Determine the (X, Y) coordinate at the center of the cell enclosing the given text.  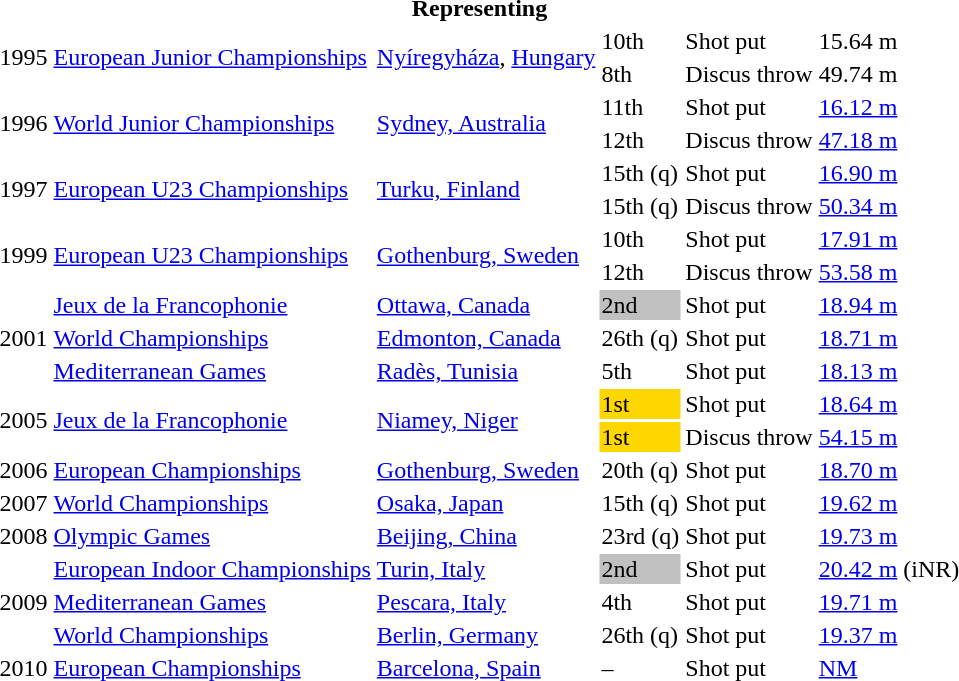
Olympic Games (212, 536)
8th (640, 74)
Niamey, Niger (486, 420)
5th (640, 371)
Ottawa, Canada (486, 305)
4th (640, 602)
Turin, Italy (486, 569)
European Indoor Championships (212, 569)
Pescara, Italy (486, 602)
Berlin, Germany (486, 635)
20th (q) (640, 470)
Nyíregyháza, Hungary (486, 58)
Osaka, Japan (486, 503)
23rd (q) (640, 536)
Radès, Tunisia (486, 371)
Turku, Finland (486, 190)
Edmonton, Canada (486, 338)
World Junior Championships (212, 124)
Beijing, China (486, 536)
European Championships (212, 470)
11th (640, 107)
European Junior Championships (212, 58)
Sydney, Australia (486, 124)
